Locate the cell with the specified text and output its (x, y) center coordinate. 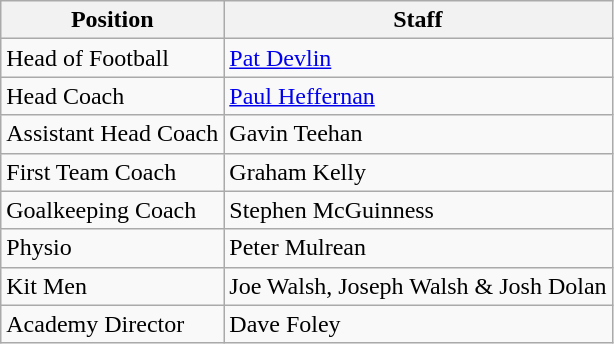
Head Coach (112, 96)
First Team Coach (112, 172)
Joe Walsh, Joseph Walsh & Josh Dolan (418, 286)
Position (112, 20)
Head of Football (112, 58)
Goalkeeping Coach (112, 210)
Physio (112, 248)
Gavin Teehan (418, 134)
Pat Devlin (418, 58)
Kit Men (112, 286)
Stephen McGuinness (418, 210)
Dave Foley (418, 324)
Academy Director (112, 324)
Graham Kelly (418, 172)
Paul Heffernan (418, 96)
Assistant Head Coach (112, 134)
Staff (418, 20)
Peter Mulrean (418, 248)
